Pinpoint the cell where the given text exists, returning its (X, Y) midpoint coordinate. 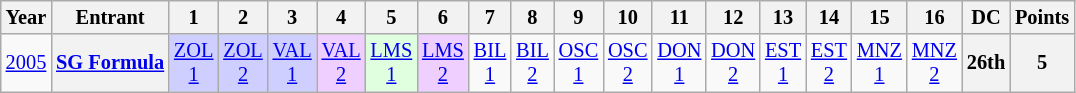
OSC2 (628, 63)
ZOL1 (194, 63)
LMS1 (392, 63)
VAL2 (342, 63)
13 (783, 17)
12 (733, 17)
DON1 (679, 63)
15 (880, 17)
DC (986, 17)
26th (986, 63)
Points (1042, 17)
BIL2 (532, 63)
LMS2 (443, 63)
MNZ1 (880, 63)
BIL1 (490, 63)
4 (342, 17)
SG Formula (110, 63)
ZOL2 (242, 63)
EST2 (829, 63)
OSC1 (578, 63)
6 (443, 17)
7 (490, 17)
MNZ2 (934, 63)
Entrant (110, 17)
11 (679, 17)
Year (26, 17)
2005 (26, 63)
EST1 (783, 63)
VAL1 (292, 63)
9 (578, 17)
3 (292, 17)
2 (242, 17)
10 (628, 17)
DON2 (733, 63)
1 (194, 17)
8 (532, 17)
16 (934, 17)
14 (829, 17)
